Locate the cell with the specified text and output its (X, Y) center coordinate. 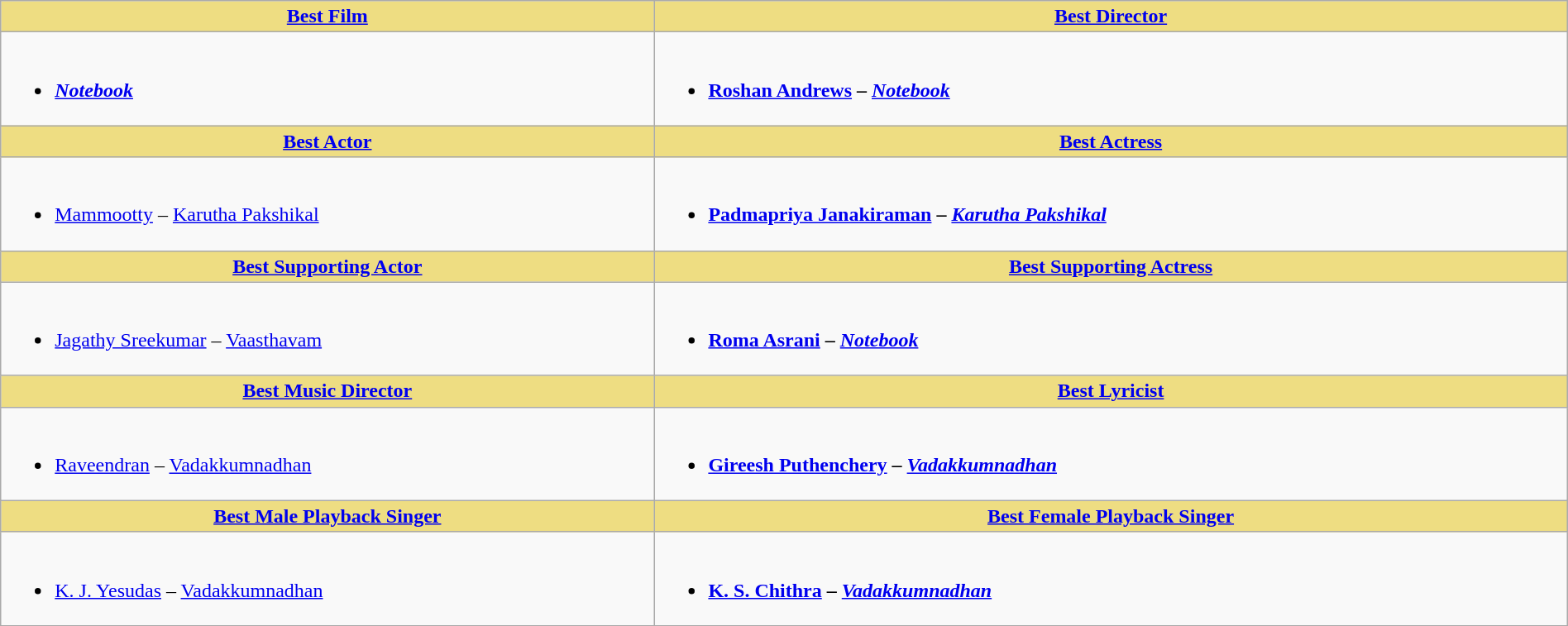
Padmapriya Janakiraman – Karutha Pakshikal (1111, 203)
Best Supporting Actress (1111, 266)
Best Lyricist (1111, 391)
Best Actress (1111, 141)
Raveendran – Vadakkumnadhan (327, 453)
Mammootty – Karutha Pakshikal (327, 203)
K. S. Chithra – Vadakkumnadhan (1111, 579)
Roma Asrani – Notebook (1111, 329)
Best Supporting Actor (327, 266)
Gireesh Puthenchery – Vadakkumnadhan (1111, 453)
Notebook (327, 79)
Best Film (327, 17)
Best Director (1111, 17)
Roshan Andrews – Notebook (1111, 79)
Best Female Playback Singer (1111, 516)
Best Music Director (327, 391)
Jagathy Sreekumar – Vaasthavam (327, 329)
Best Male Playback Singer (327, 516)
Best Actor (327, 141)
K. J. Yesudas – Vadakkumnadhan (327, 579)
